Locate the cell with the specified text and output its [X, Y] center coordinate. 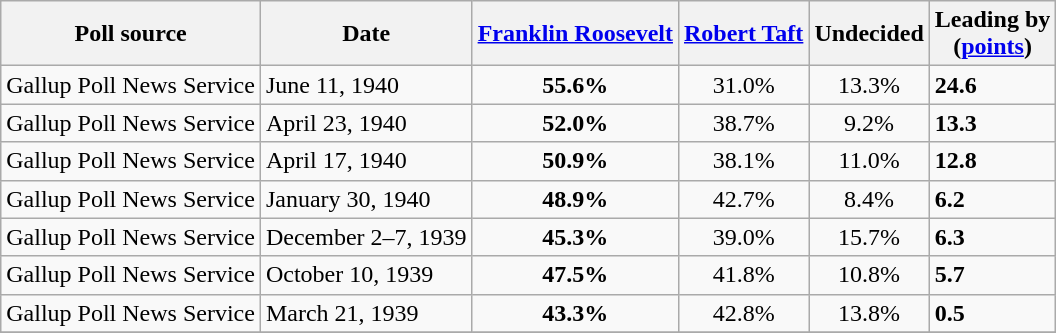
41.8% [743, 275]
January 30, 1940 [366, 199]
5.7 [992, 275]
13.8% [869, 313]
45.3% [575, 237]
March 21, 1939 [366, 313]
0.5 [992, 313]
43.3% [575, 313]
13.3 [992, 123]
39.0% [743, 237]
Robert Taft [743, 34]
24.6 [992, 85]
55.6% [575, 85]
10.8% [869, 275]
31.0% [743, 85]
15.7% [869, 237]
38.1% [743, 161]
6.2 [992, 199]
April 17, 1940 [366, 161]
9.2% [869, 123]
6.3 [992, 237]
8.4% [869, 199]
42.8% [743, 313]
Undecided [869, 34]
13.3% [869, 85]
Poll source [131, 34]
38.7% [743, 123]
11.0% [869, 161]
Leading by(points) [992, 34]
April 23, 1940 [366, 123]
October 10, 1939 [366, 275]
47.5% [575, 275]
50.9% [575, 161]
48.9% [575, 199]
52.0% [575, 123]
42.7% [743, 199]
Franklin Roosevelt [575, 34]
Date [366, 34]
December 2–7, 1939 [366, 237]
12.8 [992, 161]
June 11, 1940 [366, 85]
